Determine the [X, Y] coordinate at the center of the cell enclosing the given text.  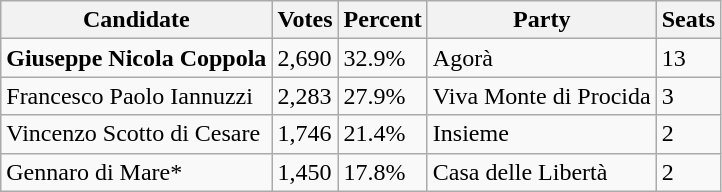
3 [688, 96]
Casa delle Libertà [542, 172]
Insieme [542, 134]
2,690 [305, 58]
32.9% [382, 58]
Vincenzo Scotto di Cesare [136, 134]
Party [542, 20]
Candidate [136, 20]
1,450 [305, 172]
Votes [305, 20]
Giuseppe Nicola Coppola [136, 58]
2,283 [305, 96]
27.9% [382, 96]
13 [688, 58]
17.8% [382, 172]
Seats [688, 20]
Agorà [542, 58]
Francesco Paolo Iannuzzi [136, 96]
1,746 [305, 134]
21.4% [382, 134]
Viva Monte di Procida [542, 96]
Gennaro di Mare* [136, 172]
Percent [382, 20]
